Provide the [x, y] coordinate of the cell's center where the given text is located.  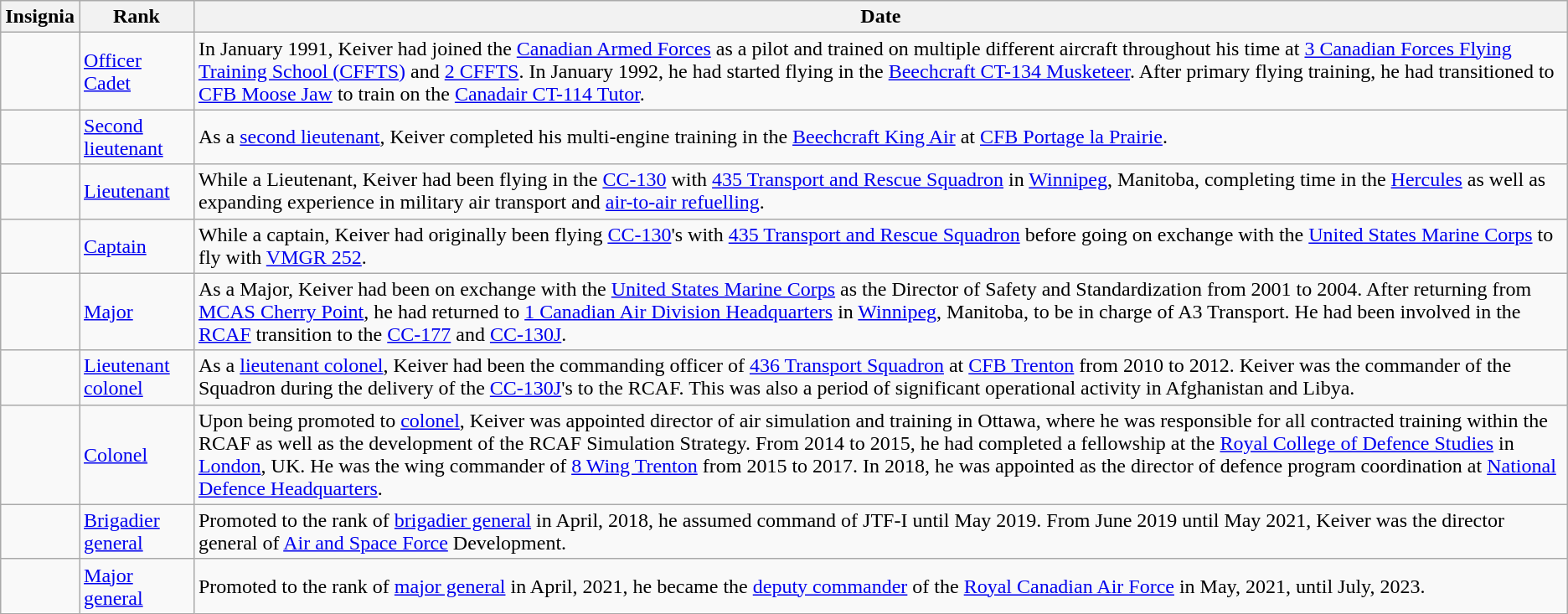
Date [880, 17]
Major general [137, 586]
Major [137, 312]
Insignia [40, 17]
Colonel [137, 454]
Rank [137, 17]
Lieutenant colonel [137, 377]
Second lieutenant [137, 137]
Officer Cadet [137, 71]
As a second lieutenant, Keiver completed his multi-engine training in the Beechcraft King Air at CFB Portage la Prairie. [880, 137]
Promoted to the rank of major general in April, 2021, he became the deputy commander of the Royal Canadian Air Force in May, 2021, until July, 2023. [880, 586]
Captain [137, 246]
Brigadier general [137, 531]
Lieutenant [137, 191]
